Extract the [X, Y] coordinate from the center of the cell holding the provided text.  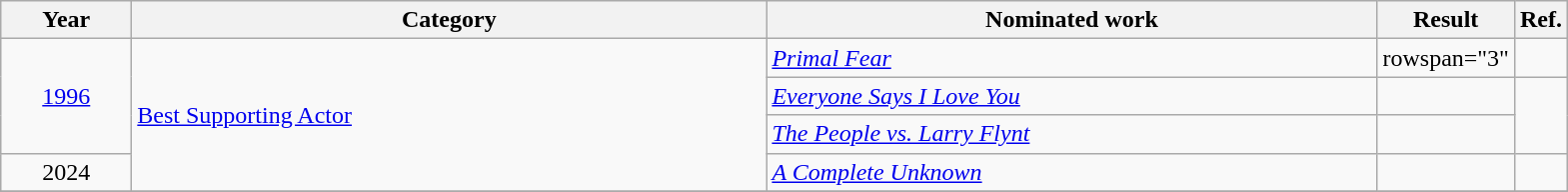
1996 [66, 96]
2024 [66, 172]
Year [66, 20]
The People vs. Larry Flynt [1071, 134]
Best Supporting Actor [450, 115]
Nominated work [1071, 20]
Result [1446, 20]
Primal Fear [1071, 58]
Ref. [1541, 20]
A Complete Unknown [1071, 172]
Category [450, 20]
Everyone Says I Love You [1071, 96]
rowspan="3" [1446, 58]
